Determine the (x, y) coordinate at the center of the cell enclosing the given text.  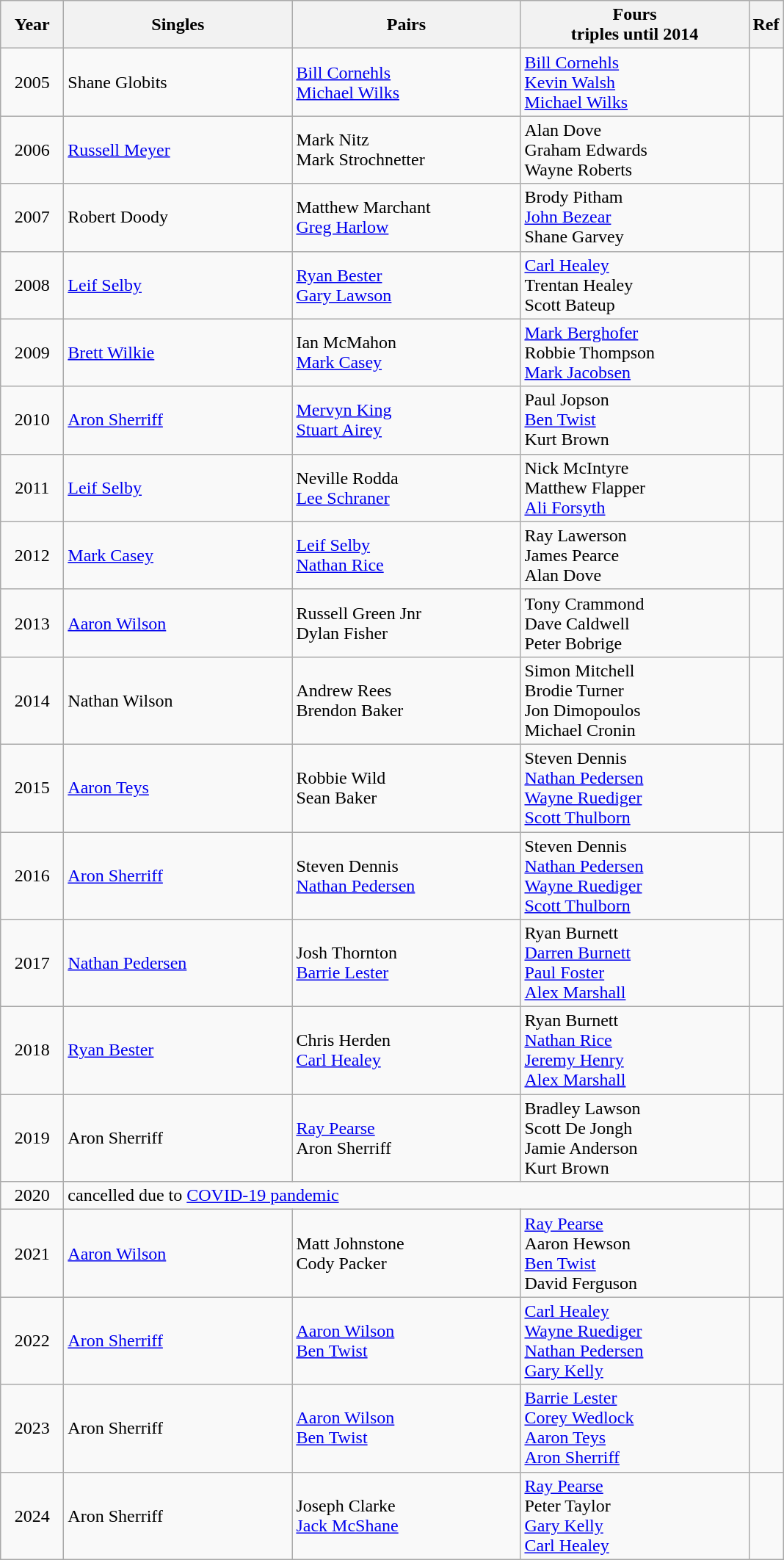
Robert Doody (178, 217)
Ryan Bester Gary Lawson (407, 285)
Ray PearsePeter TaylorGary KellyCarl Healey (634, 1516)
Russell Green Jnr Dylan Fisher (407, 623)
2017 (32, 964)
2021 (32, 1253)
Carl Healey Trentan Healey Scott Bateup (634, 285)
Alan Dove Graham Edwards Wayne Roberts (634, 150)
Mark Nitz Mark Strochnetter (407, 150)
Josh Thornton Barrie Lester (407, 964)
Andrew Rees Brendon Baker (407, 701)
Chris Herden Carl Healey (407, 1050)
Bill Cornehls Kevin Walsh Michael Wilks (634, 82)
Matt Johnstone Cody Packer (407, 1253)
Neville Rodda Lee Schraner (407, 488)
Nathan Wilson (178, 701)
Bill Cornehls Michael Wilks (407, 82)
Nick McIntyreMatthew Flapper Ali Forsyth (634, 488)
Paul Jopson Ben Twist Kurt Brown (634, 420)
2018 (32, 1050)
Ray Lawerson James Pearce Alan Dove (634, 555)
2024 (32, 1516)
Leif Selby Nathan Rice (407, 555)
Russell Meyer (178, 150)
2010 (32, 420)
2022 (32, 1341)
Ryan Burnett Nathan Rice Jeremy Henry Alex Marshall (634, 1050)
Year (32, 25)
Matthew Marchant Greg Harlow (407, 217)
Ryan BurnettDarren Burnett Paul Foster Alex Marshall (634, 964)
Aaron Teys (178, 787)
2013 (32, 623)
Robbie Wild Sean Baker (407, 787)
2008 (32, 285)
2023 (32, 1428)
2009 (32, 353)
2007 (32, 217)
Pairs (407, 25)
Singles (178, 25)
2005 (32, 82)
Brett Wilkie (178, 353)
2014 (32, 701)
2019 (32, 1138)
Mark Casey (178, 555)
Barrie LesterCorey WedlockAaron TeysAron Sherriff (634, 1428)
Nathan Pedersen (178, 964)
cancelled due to COVID-19 pandemic (407, 1196)
Mark Berghofer Robbie Thompson Mark Jacobsen (634, 353)
Carl HealeyWayne RuedigerNathan PedersenGary Kelly (634, 1341)
Mervyn King Stuart Airey (407, 420)
2015 (32, 787)
Shane Globits (178, 82)
Fours triples until 2014 (634, 25)
Tony Crammond Dave Caldwell Peter Bobrige (634, 623)
Ref (766, 25)
Simon Mitchell Brodie Turner Jon Dimopoulos Michael Cronin (634, 701)
2012 (32, 555)
2006 (32, 150)
2020 (32, 1196)
Ian McMahon Mark Casey (407, 353)
Bradley Lawson Scott De Jongh Jamie AndersonKurt Brown (634, 1138)
Ray Pearse Aaron HewsonBen TwistDavid Ferguson (634, 1253)
Ray Pearse Aron Sherriff (407, 1138)
2016 (32, 875)
Joseph ClarkeJack McShane (407, 1516)
Ryan Bester (178, 1050)
Steven Dennis Nathan Pedersen (407, 875)
Brody PithamJohn Bezear Shane Garvey (634, 217)
2011 (32, 488)
